Extract the (X, Y) coordinate from the center of the cell holding the provided text.  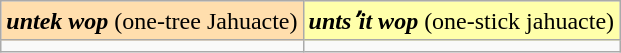
untsʼit wop (one-stick jahuacte) (462, 21)
untek wop (one-tree Jahuacte) (152, 21)
